Search for the cell housing the specified text and yield its (X, Y) center coordinate. 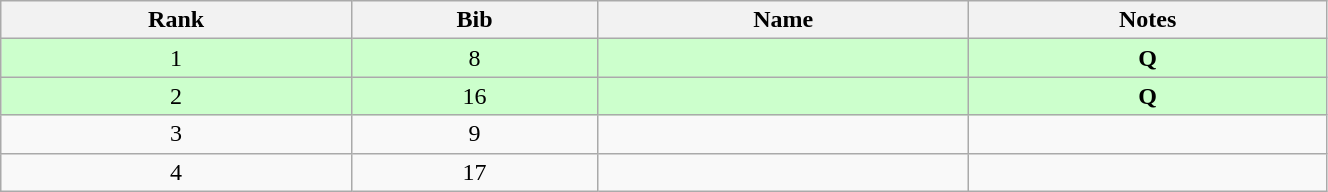
3 (176, 134)
8 (474, 58)
16 (474, 96)
Name (784, 20)
Rank (176, 20)
9 (474, 134)
17 (474, 172)
1 (176, 58)
4 (176, 172)
Notes (1148, 20)
2 (176, 96)
Bib (474, 20)
